Capture the cell that displays the provided text and extract its [X, Y] central coordinate. 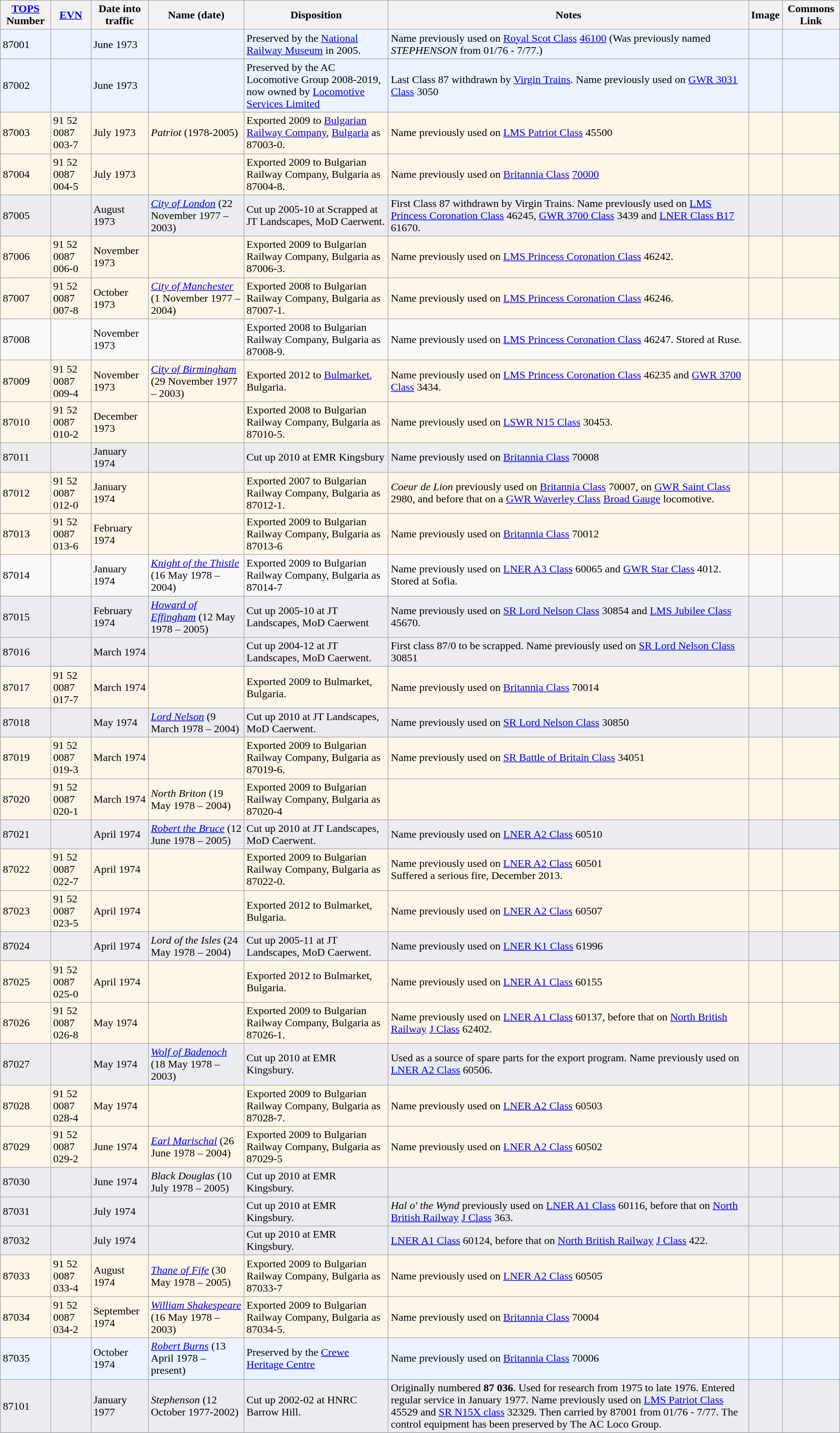
Name previously used on LNER A2 Class 60503 [568, 1105]
Exported 2009 to Bulgarian Railway Company, Bulgaria as 87028-7. [316, 1105]
Name previously used on LMS Princess Coronation Class 46247. Stored at Ruse. [568, 339]
91 52 0087 013-6 [71, 534]
Robert Burns (13 April 1978 – present) [197, 1358]
Exported 2009 to Bulgarian Railway Company, Bulgaria as 87026-1. [316, 1023]
Name previously used on LNER K1 Class 61996 [568, 946]
Name previously used on Britannia Class 70012 [568, 534]
Disposition [316, 15]
87002 [26, 85]
87003 [26, 133]
Exported 2009 to Bulgarian Railway Company, Bulgaria as 87014-7 [316, 576]
Lord Nelson (9 March 1978 – 2004) [197, 723]
North Briton (19 May 1978 – 2004) [197, 799]
91 52 0087 028-4 [71, 1105]
91 52 0087 029-2 [71, 1147]
87006 [26, 257]
Knight of the Thistle (16 May 1978 – 2004) [197, 576]
Cut up 2005-10 at JT Landscapes, MoD Caerwent [316, 617]
87030 [26, 1182]
87034 [26, 1317]
Last Class 87 withdrawn by Virgin Trains. Name previously used on GWR 3031 Class 3050 [568, 85]
Date into traffic [120, 15]
TOPS Number [26, 15]
Name previously used on Britannia Class 70004 [568, 1317]
Name previously used on LMS Princess Coronation Class 46246. [568, 298]
Hal o' the Wynd previously used on LNER A1 Class 60116, before that on North British Railway J Class 363. [568, 1211]
City of Manchester (1 November 1977 – 2004) [197, 298]
Preserved by the Crewe Heritage Centre [316, 1358]
Name previously used on LNER A2 Class 60510 [568, 834]
Used as a source of spare parts for the export program. Name previously used on LNER A2 Class 60506. [568, 1064]
87015 [26, 617]
Cut up 2005-11 at JT Landscapes, MoD Caerwent. [316, 946]
Howard of Effingham (12 May 1978 – 2005) [197, 617]
Exported 2009 to Bulgarian Railway Company, Bulgaria as 87004-8. [316, 174]
Exported 2009 to Bulgarian Railway Company, Bulgaria as 87019-6. [316, 758]
Name previously used on LNER A2 Class 60501Suffered a serious fire, December 2013. [568, 870]
87011 [26, 457]
87018 [26, 723]
Name previously used on LNER A1 Class 60137, before that on North British Railway J Class 62402. [568, 1023]
October 1973 [120, 298]
87020 [26, 799]
Exported 2009 to Bulgarian Railway Company, Bulgaria as 87003-0. [316, 133]
Notes [568, 15]
August 1974 [120, 1276]
87013 [26, 534]
87001 [26, 44]
Cut up 2010 at EMR Kingsbury [316, 457]
Stephenson (12 October 1977-2002) [197, 1406]
October 1974 [120, 1358]
Name previously used on SR Battle of Britain Class 34051 [568, 758]
Cut up 2002-02 at HNRC Barrow Hill. [316, 1406]
91 52 0087 004-5 [71, 174]
Name (date) [197, 15]
87027 [26, 1064]
87031 [26, 1211]
91 52 0087 026-8 [71, 1023]
87029 [26, 1147]
Name previously used on LNER A1 Class 60155 [568, 981]
Name previously used on SR Lord Nelson Class 30850 [568, 723]
September 1974 [120, 1317]
Name previously used on LSWR N15 Class 30453. [568, 422]
91 52 0087 006-0 [71, 257]
Patriot (1978-2005) [197, 133]
Wolf of Badenoch (18 May 1978 – 2003) [197, 1064]
December 1973 [120, 422]
City of Birmingham (29 November 1977 – 2003) [197, 381]
Exported 2009 to Bulgarian Railway Company, Bulgaria as 87022-0. [316, 870]
87021 [26, 834]
91 52 0087 020-1 [71, 799]
87032 [26, 1241]
Image [766, 15]
91 52 0087 003-7 [71, 133]
Name previously used on LNER A2 Class 60502 [568, 1147]
Name previously used on LMS Princess Coronation Class 46235 and GWR 3700 Class 3434. [568, 381]
91 52 0087 009-4 [71, 381]
First class 87/0 to be scrapped. Name previously used on SR Lord Nelson Class 30851 [568, 652]
91 52 0087 023-5 [71, 911]
91 52 0087 007-8 [71, 298]
Commons Link [811, 15]
91 52 0087 010-2 [71, 422]
91 52 0087 033-4 [71, 1276]
First Class 87 withdrawn by Virgin Trains. Name previously used on LMS Princess Coronation Class 46245, GWR 3700 Class 3439 and LNER Class B17 61670. [568, 215]
87012 [26, 493]
Lord of the Isles (24 May 1978 – 2004) [197, 946]
Robert the Bruce (12 June 1978 – 2005) [197, 834]
Name previously used on LMS Princess Coronation Class 46242. [568, 257]
87019 [26, 758]
87010 [26, 422]
Exported 2009 to Bulgarian Railway Company, Bulgaria as 87029-5 [316, 1147]
87014 [26, 576]
87033 [26, 1276]
Exported 2008 to Bulgarian Railway Company, Bulgaria as 87008-9. [316, 339]
87004 [26, 174]
August 1973 [120, 215]
Cut up 2004-12 at JT Landscapes, MoD Caerwent. [316, 652]
Name previously used on LNER A2 Class 60507 [568, 911]
87025 [26, 981]
87026 [26, 1023]
Coeur de Lion previously used on Britannia Class 70007, on GWR Saint Class 2980, and before that on a GWR Waverley Class Broad Gauge locomotive. [568, 493]
Name previously used on Royal Scot Class 46100 (Was previously named STEPHENSON from 01/76 - 7/77.) [568, 44]
Exported 2009 to Bulmarket, Bulgaria. [316, 687]
LNER A1 Class 60124, before that on North British Railway J Class 422. [568, 1241]
Name previously used on SR Lord Nelson Class 30854 and LMS Jubilee Class 45670. [568, 617]
87009 [26, 381]
87017 [26, 687]
91 52 0087 019-3 [71, 758]
Exported 2009 to Bulgarian Railway Company, Bulgaria as 87013-6 [316, 534]
Thane of Fife (30 May 1978 – 2005) [197, 1276]
Exported 2009 to Bulgarian Railway Company, Bulgaria as 87034-5. [316, 1317]
Preserved by the National Railway Museum in 2005. [316, 44]
Black Douglas (10 July 1978 – 2005) [197, 1182]
Name previously used on Britannia Class 70000 [568, 174]
91 52 0087 017-7 [71, 687]
87016 [26, 652]
January 1977 [120, 1406]
87005 [26, 215]
William Shakespeare (16 May 1978 – 2003) [197, 1317]
Exported 2008 to Bulgarian Railway Company, Bulgaria as 87007-1. [316, 298]
Exported 2009 to Bulgarian Railway Company, Bulgaria as 87006-3. [316, 257]
87101 [26, 1406]
Exported 2009 to Bulgarian Railway Company, Bulgaria as 87033-7 [316, 1276]
91 52 0087 025-0 [71, 981]
City of London (22 November 1977 – 2003) [197, 215]
Preserved by the AC Locomotive Group 2008-2019, now owned by Locomotive Services Limited [316, 85]
87024 [26, 946]
87022 [26, 870]
87035 [26, 1358]
Exported 2007 to Bulgarian Railway Company, Bulgaria as 87012-1. [316, 493]
Name previously used on LNER A3 Class 60065 and GWR Star Class 4012. Stored at Sofia. [568, 576]
91 52 0087 034-2 [71, 1317]
87008 [26, 339]
91 52 0087 012-0 [71, 493]
87007 [26, 298]
Name previously used on Britannia Class 70006 [568, 1358]
Name previously used on Britannia Class 70008 [568, 457]
87023 [26, 911]
87028 [26, 1105]
Name previously used on Britannia Class 70014 [568, 687]
Cut up 2005-10 at Scrapped at JT Landscapes, MoD Caerwent. [316, 215]
Name previously used on LNER A2 Class 60505 [568, 1276]
Name previously used on LMS Patriot Class 45500 [568, 133]
Exported 2008 to Bulgarian Railway Company, Bulgaria as 87010-5. [316, 422]
Earl Marischal (26 June 1978 – 2004) [197, 1147]
EVN [71, 15]
91 52 0087 022-7 [71, 870]
Exported 2009 to Bulgarian Railway Company, Bulgaria as 87020-4 [316, 799]
